Scan for the cell matching the given text and deliver its [X, Y] coordinate at center. 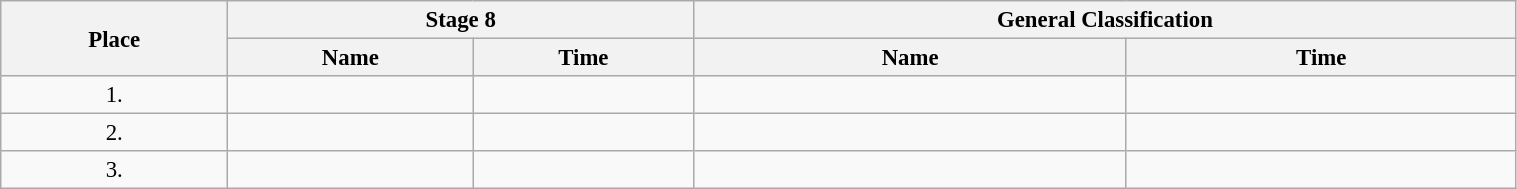
Place [114, 38]
Stage 8 [461, 20]
2. [114, 133]
1. [114, 95]
3. [114, 170]
General Classification [1105, 20]
